Identify which cell holds the provided text, then report its [x, y] central coordinate. 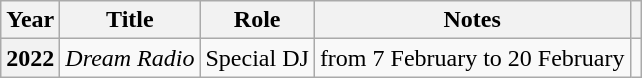
from 7 February to 20 February [472, 58]
Title [130, 20]
2022 [30, 58]
Dream Radio [130, 58]
Notes [472, 20]
Year [30, 20]
Special DJ [257, 58]
Role [257, 20]
